For the text-containing cell, return its midpoint in [x, y] coordinate format. 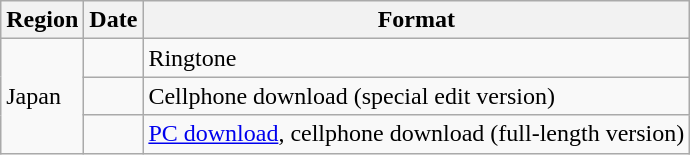
Format [416, 20]
Ringtone [416, 58]
Japan [42, 96]
PC download, cellphone download (full-length version) [416, 134]
Cellphone download (special edit version) [416, 96]
Date [114, 20]
Region [42, 20]
